Identify which cell holds the provided text, then report its [x, y] central coordinate. 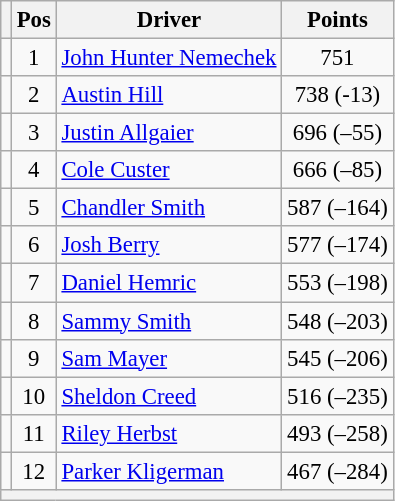
7 [34, 283]
8 [34, 321]
10 [34, 396]
Daniel Hemric [169, 283]
Sammy Smith [169, 321]
738 (-13) [338, 95]
696 (–55) [338, 133]
12 [34, 471]
John Hunter Nemechek [169, 58]
751 [338, 58]
516 (–235) [338, 396]
2 [34, 95]
5 [34, 208]
Josh Berry [169, 245]
3 [34, 133]
577 (–174) [338, 245]
Pos [34, 20]
11 [34, 433]
Sheldon Creed [169, 396]
Cole Custer [169, 170]
1 [34, 58]
545 (–206) [338, 358]
Justin Allgaier [169, 133]
Sam Mayer [169, 358]
548 (–203) [338, 321]
666 (–85) [338, 170]
Driver [169, 20]
467 (–284) [338, 471]
Riley Herbst [169, 433]
493 (–258) [338, 433]
6 [34, 245]
587 (–164) [338, 208]
553 (–198) [338, 283]
Austin Hill [169, 95]
Chandler Smith [169, 208]
4 [34, 170]
Parker Kligerman [169, 471]
9 [34, 358]
Points [338, 20]
